Locate the cell with the specified text and output its (X, Y) center coordinate. 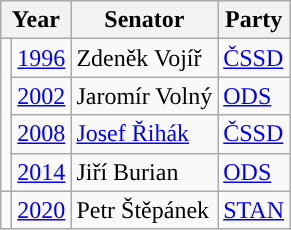
Party (254, 20)
2002 (42, 96)
Zdeněk Vojíř (144, 58)
2014 (42, 172)
Senator (144, 20)
Year (36, 20)
Jiří Burian (144, 172)
Petr Štěpánek (144, 210)
Josef Řihák (144, 134)
2020 (42, 210)
STAN (254, 210)
2008 (42, 134)
Jaromír Volný (144, 96)
1996 (42, 58)
